Identify which cell holds the provided text, then report its (x, y) central coordinate. 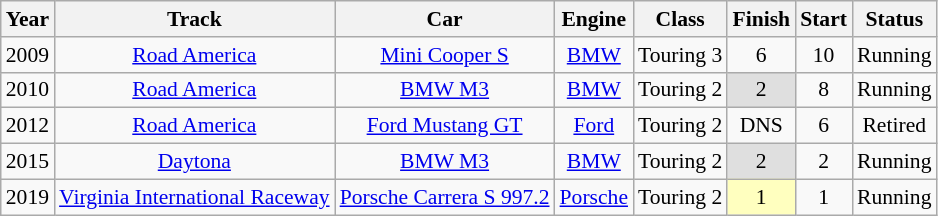
Porsche (594, 197)
Class (680, 19)
2012 (28, 126)
Car (445, 19)
Status (894, 19)
Track (194, 19)
10 (824, 55)
Ford (594, 126)
2019 (28, 197)
Ford Mustang GT (445, 126)
2010 (28, 90)
Touring 3 (680, 55)
2015 (28, 162)
8 (824, 90)
Engine (594, 19)
Porsche Carrera S 997.2 (445, 197)
Start (824, 19)
Daytona (194, 162)
Mini Cooper S (445, 55)
Virginia International Raceway (194, 197)
Finish (761, 19)
2009 (28, 55)
Retired (894, 126)
DNS (761, 126)
Year (28, 19)
